Provide the (X, Y) coordinate of the cell's center where the given text is located.  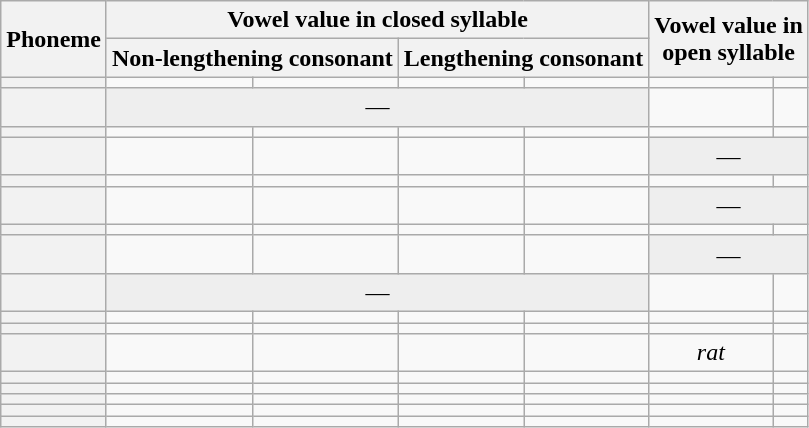
Lengthening consonant (523, 58)
Vowel value inopen syllable (729, 39)
Non-lengthening consonant (252, 58)
Vowel value in closed syllable (377, 20)
rat (711, 353)
Phoneme (54, 39)
